Locate the cell with the specified text and output its [x, y] center coordinate. 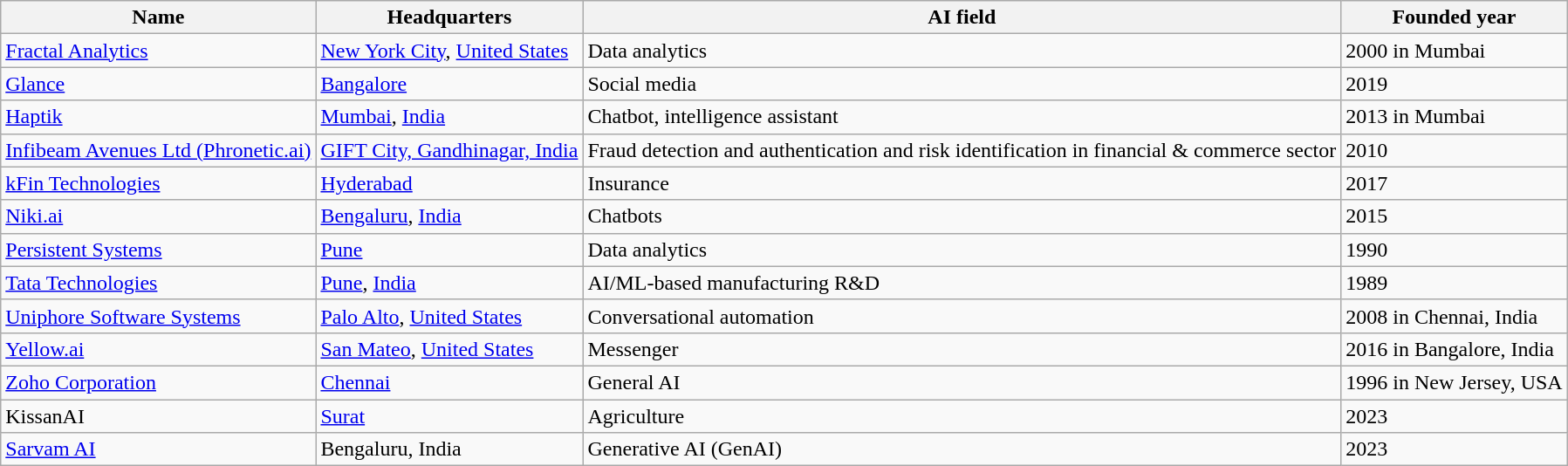
1996 in New Jersey, USA [1454, 382]
2013 in Mumbai [1454, 117]
Bangalore [449, 84]
Yellow.ai [159, 349]
Niki.ai [159, 216]
1989 [1454, 283]
2019 [1454, 84]
Haptik [159, 117]
AI field [962, 17]
Palo Alto, United States [449, 316]
Headquarters [449, 17]
San Mateo, United States [449, 349]
Hyderabad [449, 183]
Uniphore Software Systems [159, 316]
Surat [449, 416]
Chennai [449, 382]
2000 in Mumbai [1454, 51]
Chatbots [962, 216]
Persistent Systems [159, 250]
GIFT City, Gandhinagar, India [449, 150]
2016 in Bangalore, India [1454, 349]
Pune, India [449, 283]
Name [159, 17]
Founded year [1454, 17]
2017 [1454, 183]
2010 [1454, 150]
Messenger [962, 349]
Fraud detection and authentication and risk identification in financial & commerce sector [962, 150]
Mumbai, India [449, 117]
Conversational automation [962, 316]
Zoho Corporation [159, 382]
Social media [962, 84]
Tata Technologies [159, 283]
Agriculture [962, 416]
General AI [962, 382]
Sarvam AI [159, 449]
New York City, United States [449, 51]
KissanAI [159, 416]
kFin Technologies [159, 183]
Infibeam Avenues Ltd (Phronetic.ai) [159, 150]
2015 [1454, 216]
Fractal Analytics [159, 51]
Generative AI (GenAI) [962, 449]
Pune [449, 250]
AI/ML-based manufacturing R&D [962, 283]
2008 in Chennai, India [1454, 316]
Insurance [962, 183]
1990 [1454, 250]
Chatbot, intelligence assistant [962, 117]
Glance [159, 84]
